Detect which cell encompasses the target text, then output its (X, Y) center coordinate. 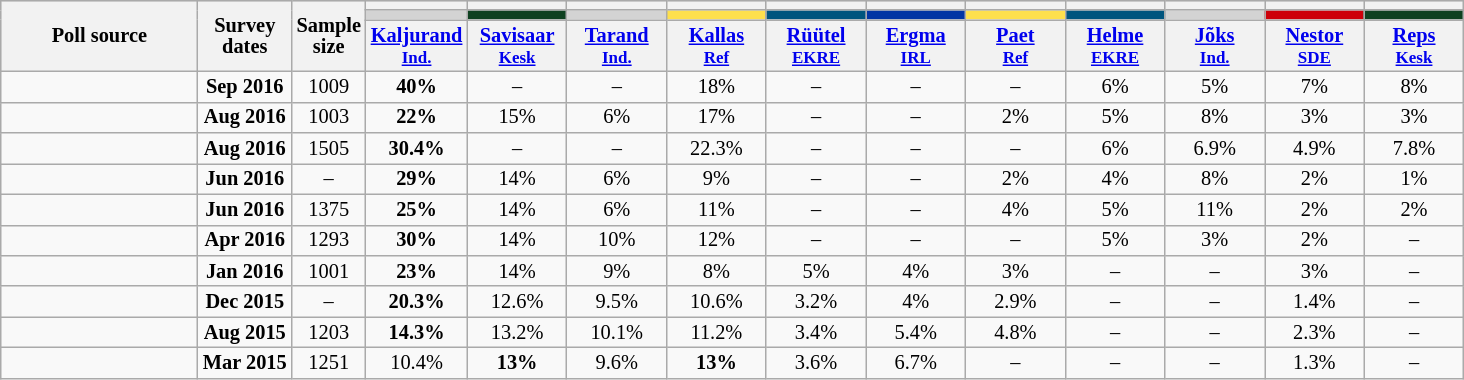
9.6% (617, 362)
2.9% (1016, 302)
30% (416, 240)
Apr 2016 (245, 240)
KallasRef (717, 46)
40% (416, 86)
20.3% (416, 302)
23% (416, 270)
Sep 2016 (245, 86)
10.1% (617, 332)
12% (717, 240)
13.2% (517, 332)
1375 (329, 210)
1203 (329, 332)
1001 (329, 270)
18% (717, 86)
4.8% (1016, 332)
25% (416, 210)
Sample size (329, 36)
3.4% (816, 332)
3.2% (816, 302)
22% (416, 118)
30.4% (416, 148)
Dec 2015 (245, 302)
15% (517, 118)
10.4% (416, 362)
11.2% (717, 332)
NestorSDE (1315, 46)
JõksInd. (1215, 46)
10.6% (717, 302)
2.3% (1315, 332)
1505 (329, 148)
Mar 2015 (245, 362)
6.9% (1215, 148)
1.4% (1315, 302)
KaljurandInd. (416, 46)
14.3% (416, 332)
3.6% (816, 362)
6.7% (916, 362)
7.8% (1414, 148)
1.3% (1315, 362)
17% (717, 118)
12.6% (517, 302)
22.3% (717, 148)
PaetRef (1016, 46)
Poll source (100, 36)
10% (617, 240)
Surveydates (245, 36)
1009 (329, 86)
1293 (329, 240)
TarandInd. (617, 46)
SavisaarKesk (517, 46)
7% (1315, 86)
Aug 2015 (245, 332)
29% (416, 178)
Jan 2016 (245, 270)
5.4% (916, 332)
HelmeEKRE (1115, 46)
RüütelEKRE (816, 46)
1003 (329, 118)
1% (1414, 178)
RepsKesk (1414, 46)
ErgmaIRL (916, 46)
4.9% (1315, 148)
1251 (329, 362)
9.5% (617, 302)
